Search for the cell housing the specified text and yield its [X, Y] center coordinate. 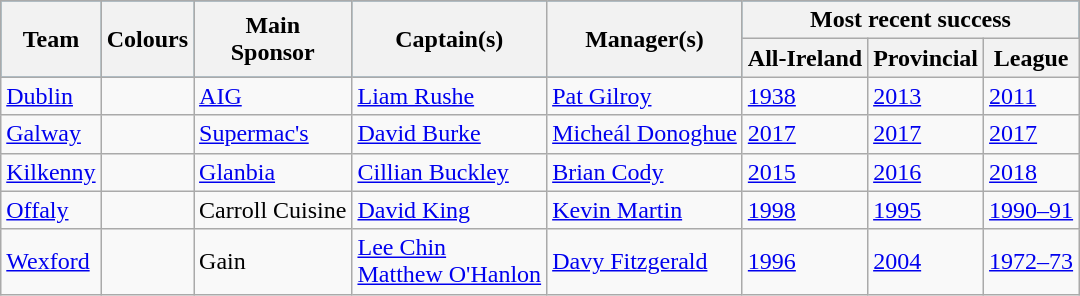
Kilkenny [51, 172]
Lee ChinMatthew O'Hanlon [450, 262]
Kevin Martin [645, 210]
Pat Gilroy [645, 96]
1972–73 [1032, 262]
1996 [804, 262]
1995 [926, 210]
1938 [804, 96]
2011 [1032, 96]
Micheál Donoghue [645, 134]
MainSponsor [273, 39]
Davy Fitzgerald [645, 262]
Dublin [51, 96]
Colours [147, 39]
Most recent success [910, 20]
Cillian Buckley [450, 172]
Gain [273, 262]
1990–91 [1032, 210]
David King [450, 210]
Wexford [51, 262]
Brian Cody [645, 172]
Carroll Cuisine [273, 210]
2018 [1032, 172]
David Burke [450, 134]
Team [51, 39]
Supermac's [273, 134]
AIG [273, 96]
2004 [926, 262]
Captain(s) [450, 39]
Offaly [51, 210]
Galway [51, 134]
All-Ireland [804, 58]
Liam Rushe [450, 96]
Provincial [926, 58]
2016 [926, 172]
League [1032, 58]
2013 [926, 96]
Glanbia [273, 172]
Manager(s) [645, 39]
1998 [804, 210]
2015 [804, 172]
